Find where the given text appears and provide that cell's center as (x, y) coordinate. 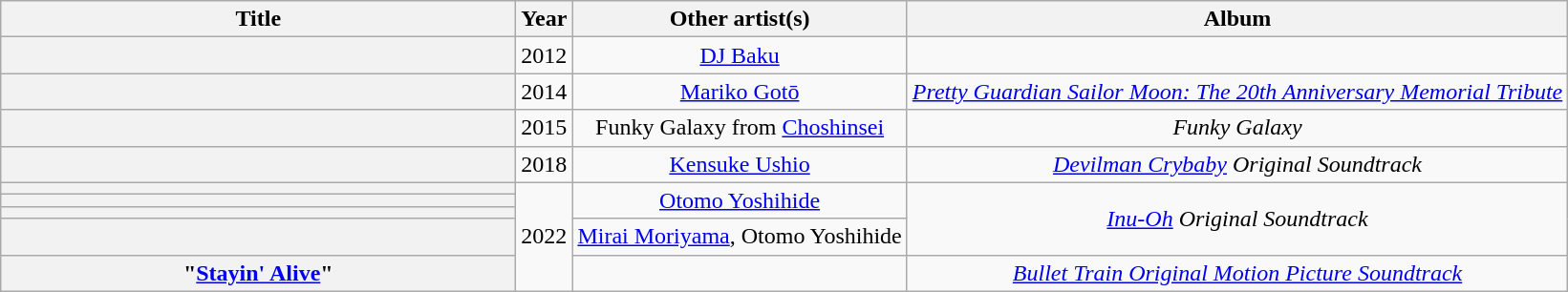
"Stayin' Alive" (258, 273)
2014 (545, 92)
Devilman Crybaby Original Soundtrack (1236, 164)
Album (1236, 19)
Mariko Gotō (740, 92)
Bullet Train Original Motion Picture Soundtrack (1236, 273)
Year (545, 19)
Inu-Oh Original Soundtrack (1236, 219)
Mirai Moriyama, Otomo Yoshihide (740, 237)
Other artist(s) (740, 19)
2018 (545, 164)
Funky Galaxy (1236, 128)
Funky Galaxy from Choshinsei (740, 128)
DJ Baku (740, 55)
Title (258, 19)
2012 (545, 55)
Kensuke Ushio (740, 164)
Otomo Yoshihide (740, 200)
2015 (545, 128)
Pretty Guardian Sailor Moon: The 20th Anniversary Memorial Tribute (1236, 92)
2022 (545, 237)
